Pinpoint the cell where the given text exists, returning its [X, Y] midpoint coordinate. 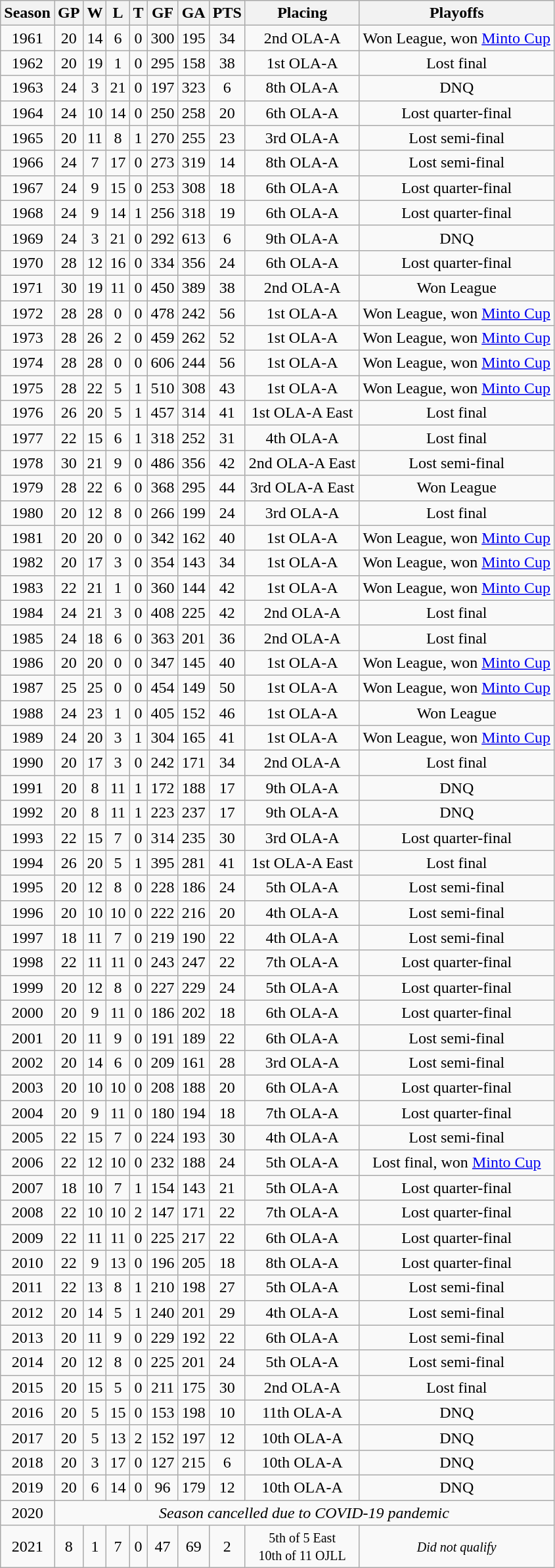
232 [163, 1163]
195 [193, 38]
273 [163, 163]
47 [163, 1547]
457 [163, 413]
209 [163, 1062]
454 [163, 687]
193 [193, 1138]
1989 [28, 738]
1988 [28, 712]
227 [163, 988]
281 [193, 863]
342 [163, 538]
202 [193, 1013]
323 [193, 88]
405 [163, 712]
2006 [28, 1163]
147 [163, 1213]
408 [163, 613]
29 [227, 1313]
211 [163, 1387]
262 [193, 338]
395 [163, 863]
69 [193, 1547]
2002 [28, 1062]
606 [163, 363]
1976 [28, 413]
50 [227, 687]
252 [193, 438]
1998 [28, 963]
1973 [28, 338]
1974 [28, 363]
GP [68, 13]
347 [163, 663]
31 [227, 438]
36 [227, 638]
1987 [28, 687]
T [138, 13]
1968 [28, 213]
354 [163, 563]
27 [227, 1288]
2nd OLA-A East [302, 463]
189 [193, 1037]
2019 [28, 1487]
219 [163, 938]
2000 [28, 1013]
216 [193, 913]
161 [193, 1062]
149 [193, 687]
2016 [28, 1412]
223 [163, 813]
1967 [28, 188]
2020 [28, 1512]
510 [163, 388]
1986 [28, 663]
208 [163, 1087]
270 [163, 138]
486 [163, 463]
256 [163, 213]
258 [193, 113]
144 [193, 588]
1979 [28, 488]
2021 [28, 1547]
1966 [28, 163]
478 [163, 313]
Lost final, won Minto Cup [456, 1163]
158 [193, 63]
1984 [28, 613]
2009 [28, 1238]
172 [163, 788]
11th OLA-A [302, 1412]
16 [118, 263]
199 [193, 513]
96 [163, 1487]
1972 [28, 313]
210 [163, 1288]
194 [193, 1113]
1981 [28, 538]
266 [163, 513]
1994 [28, 863]
363 [163, 638]
1985 [28, 638]
613 [193, 238]
228 [163, 888]
235 [193, 838]
46 [227, 712]
300 [163, 38]
Season [28, 13]
237 [193, 813]
224 [163, 1138]
153 [163, 1412]
5th of 5 East10th of 11 OJLL [302, 1547]
179 [193, 1487]
2004 [28, 1113]
Playoffs [456, 13]
2001 [28, 1037]
292 [163, 238]
205 [193, 1263]
2011 [28, 1288]
52 [227, 338]
L [118, 13]
1963 [28, 88]
1982 [28, 563]
1999 [28, 988]
222 [163, 913]
154 [163, 1188]
1970 [28, 263]
243 [163, 963]
250 [163, 113]
2005 [28, 1138]
1962 [28, 63]
175 [193, 1387]
2012 [28, 1313]
2003 [28, 1087]
W [95, 13]
1965 [28, 138]
1975 [28, 388]
2008 [28, 1213]
1992 [28, 813]
2017 [28, 1437]
253 [163, 188]
43 [227, 388]
GA [193, 13]
247 [193, 963]
191 [163, 1037]
215 [193, 1462]
244 [193, 363]
1997 [28, 938]
44 [227, 488]
2015 [28, 1387]
PTS [227, 13]
162 [193, 538]
165 [193, 738]
192 [193, 1338]
1980 [28, 513]
217 [193, 1238]
127 [163, 1462]
1961 [28, 38]
3rd OLA-A East [302, 488]
1964 [28, 113]
360 [163, 588]
1983 [28, 588]
255 [193, 138]
1993 [28, 838]
2010 [28, 1263]
459 [163, 338]
Did not qualify [456, 1547]
1977 [28, 438]
240 [163, 1313]
1990 [28, 763]
1978 [28, 463]
196 [163, 1263]
Season cancelled due to COVID-19 pandemic [303, 1512]
2007 [28, 1188]
1995 [28, 888]
450 [163, 288]
145 [193, 663]
1991 [28, 788]
2018 [28, 1462]
389 [193, 288]
368 [163, 488]
319 [193, 163]
304 [163, 738]
180 [163, 1113]
1971 [28, 288]
2014 [28, 1362]
1969 [28, 238]
GF [163, 13]
Placing [302, 13]
1996 [28, 913]
2013 [28, 1338]
190 [193, 938]
334 [163, 263]
